Capture the cell that displays the provided text and extract its (x, y) central coordinate. 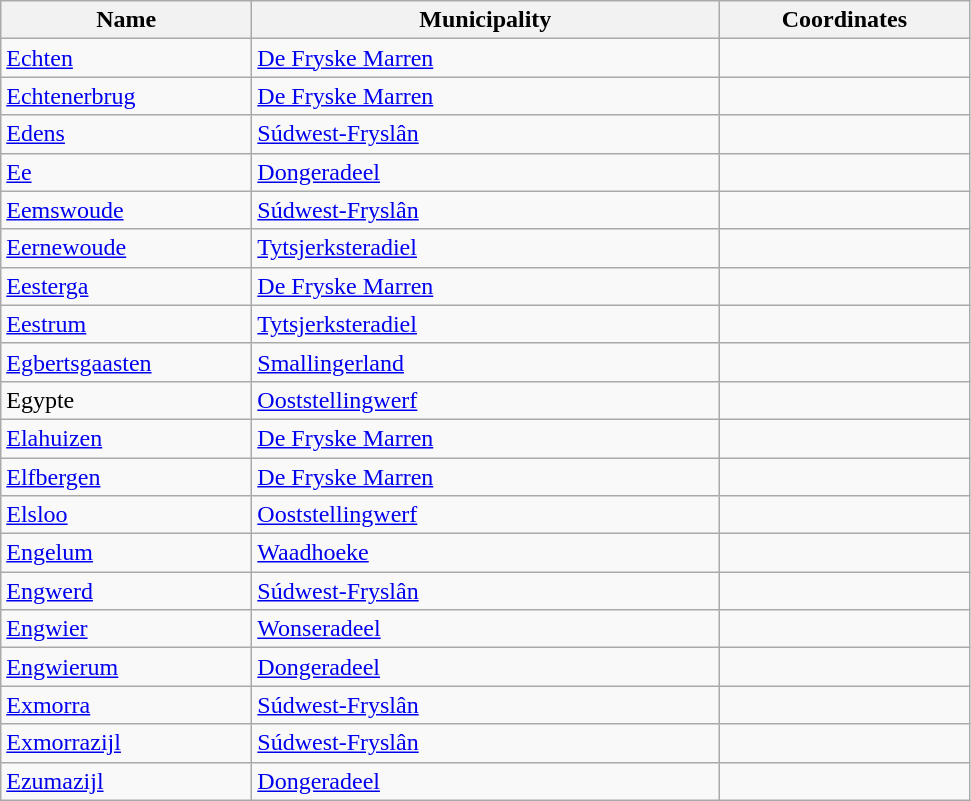
Elahuizen (126, 438)
Elfbergen (126, 477)
Eestrum (126, 324)
Wonseradeel (486, 629)
Engwier (126, 629)
Exmorra (126, 705)
Engwierum (126, 667)
Municipality (486, 20)
Coordinates (844, 20)
Smallingerland (486, 362)
Waadhoeke (486, 553)
Egypte (126, 400)
Elsloo (126, 515)
Engelum (126, 553)
Echten (126, 58)
Ee (126, 172)
Edens (126, 134)
Echtenerbrug (126, 96)
Eesterga (126, 286)
Egbertsgaasten (126, 362)
Eernewoude (126, 248)
Eemswoude (126, 210)
Ezumazijl (126, 781)
Exmorrazijl (126, 743)
Engwerd (126, 591)
Name (126, 20)
